Determine the (x, y) coordinate at the center of the cell enclosing the given text.  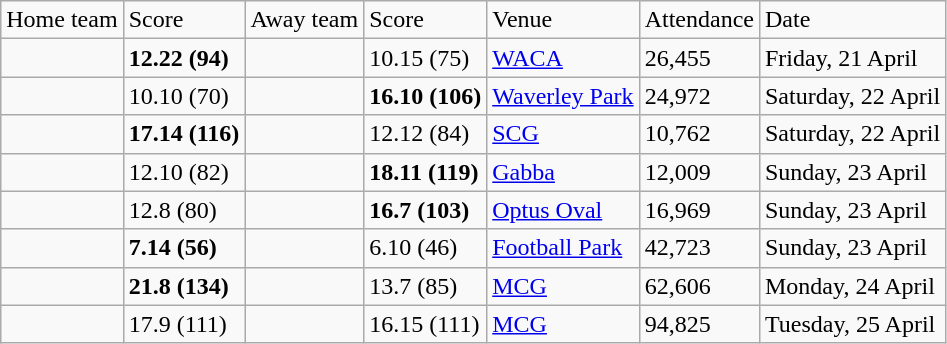
Date (852, 20)
26,455 (699, 58)
16,969 (699, 210)
13.7 (85) (426, 286)
Gabba (563, 172)
Attendance (699, 20)
24,972 (699, 96)
10.10 (70) (184, 96)
Venue (563, 20)
SCG (563, 134)
Tuesday, 25 April (852, 324)
62,606 (699, 286)
18.11 (119) (426, 172)
12,009 (699, 172)
16.15 (111) (426, 324)
42,723 (699, 248)
12.8 (80) (184, 210)
Waverley Park (563, 96)
Friday, 21 April (852, 58)
16.7 (103) (426, 210)
10.15 (75) (426, 58)
10,762 (699, 134)
WACA (563, 58)
12.12 (84) (426, 134)
7.14 (56) (184, 248)
Football Park (563, 248)
12.22 (94) (184, 58)
17.9 (111) (184, 324)
6.10 (46) (426, 248)
21.8 (134) (184, 286)
17.14 (116) (184, 134)
Optus Oval (563, 210)
16.10 (106) (426, 96)
Monday, 24 April (852, 286)
12.10 (82) (184, 172)
Home team (62, 20)
94,825 (699, 324)
Away team (304, 20)
